Identify which cell holds the provided text, then report its [X, Y] central coordinate. 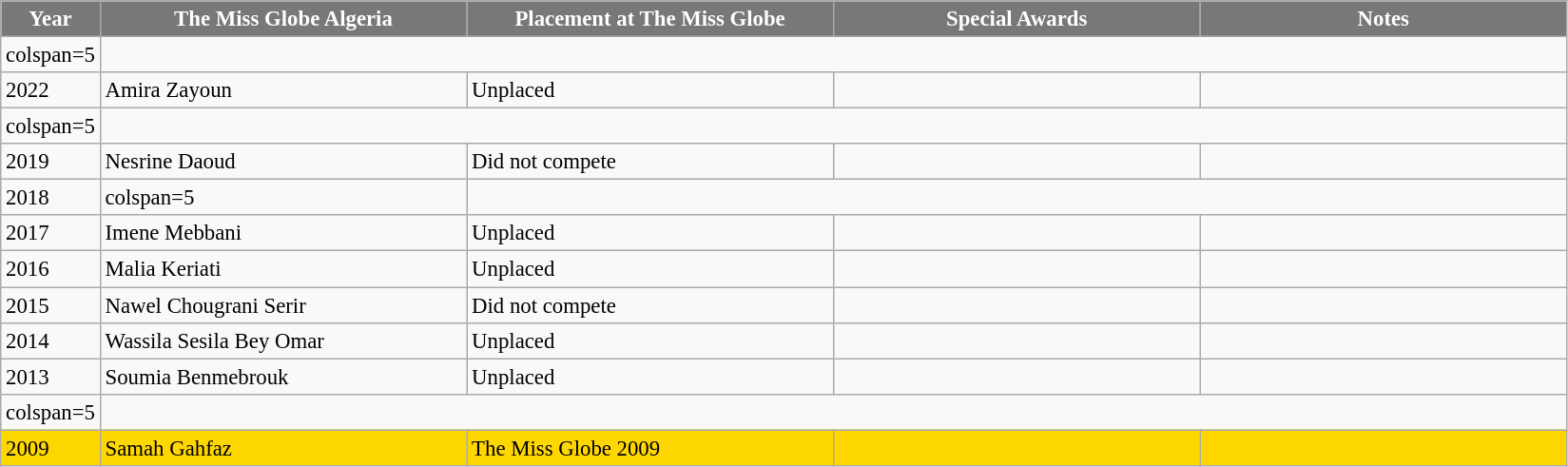
Special Awards [1016, 19]
Nesrine Daoud [283, 162]
2014 [50, 341]
2016 [50, 269]
Soumia Benmebrouk [283, 377]
Nawel Chougrani Serir [283, 305]
The Miss Globe Algeria [283, 19]
Notes [1384, 19]
2015 [50, 305]
2017 [50, 233]
Imene Mebbani [283, 233]
Malia Keriati [283, 269]
Year [50, 19]
2013 [50, 377]
2009 [50, 448]
2019 [50, 162]
Samah Gahfaz [283, 448]
Amira Zayoun [283, 90]
Placement at The Miss Globe [650, 19]
The Miss Globe 2009 [650, 448]
2022 [50, 90]
Wassila Sesila Bey Omar [283, 341]
2018 [50, 198]
